For the text-containing cell, return its midpoint in [X, Y] coordinate format. 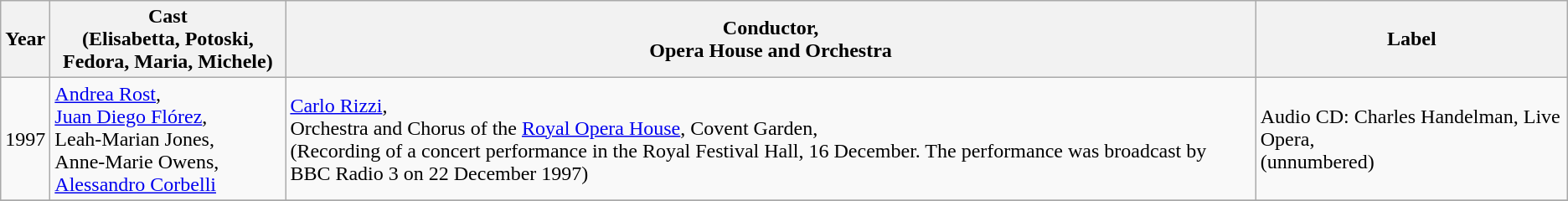
1997 [25, 139]
Label [1411, 39]
Year [25, 39]
Audio CD: Charles Handelman, Live Opera, (unnumbered) [1411, 139]
Cast (Elisabetta, Potoski, Fedora, Maria, Michele) [168, 39]
Andrea Rost,Juan Diego Flórez,Leah-Marian Jones,Anne-Marie Owens,Alessandro Corbelli [168, 139]
Conductor,Opera House and Orchestra [771, 39]
